For the text-containing cell, return its midpoint in (x, y) coordinate format. 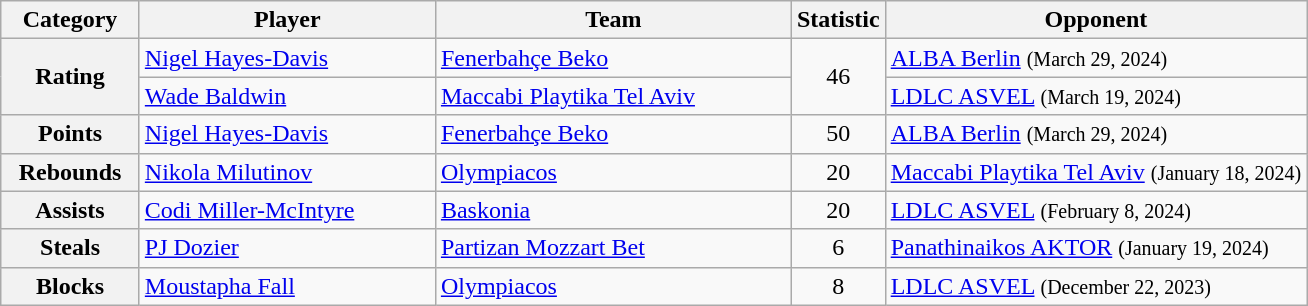
Moustapha Fall (287, 286)
Codi Miller-McIntyre (287, 210)
Baskonia (613, 210)
Points (70, 134)
Player (287, 20)
Rebounds (70, 172)
PJ Dozier (287, 248)
LDLC ASVEL (March 19, 2024) (1096, 96)
Statistic (838, 20)
Team (613, 20)
Panathinaikos AKTOR (January 19, 2024) (1096, 248)
Steals (70, 248)
Nikola Milutinov (287, 172)
Blocks (70, 286)
LDLC ASVEL (December 22, 2023) (1096, 286)
Maccabi Playtika Tel Aviv (613, 96)
46 (838, 77)
Assists (70, 210)
6 (838, 248)
Wade Baldwin (287, 96)
8 (838, 286)
LDLC ASVEL (February 8, 2024) (1096, 210)
Category (70, 20)
Partizan Mozzart Bet (613, 248)
Maccabi Playtika Tel Aviv (January 18, 2024) (1096, 172)
Opponent (1096, 20)
50 (838, 134)
Rating (70, 77)
